Scan for the cell matching the given text and deliver its (x, y) coordinate at center. 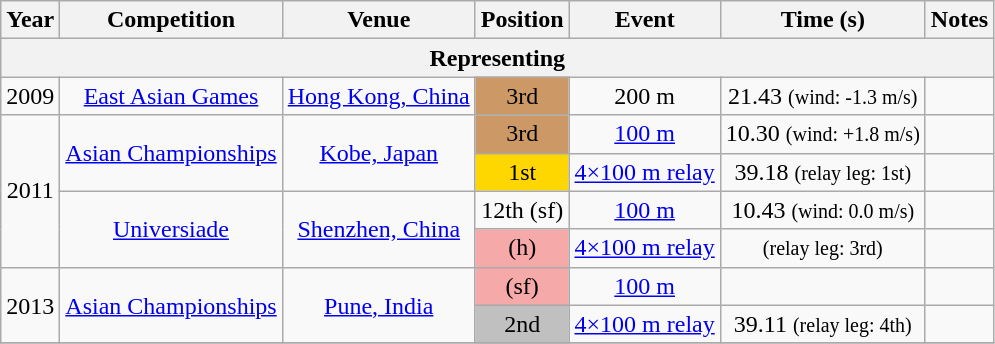
12th (sf) (522, 210)
Shenzhen, China (378, 229)
Notes (959, 20)
Representing (498, 58)
Year (30, 20)
2013 (30, 305)
2nd (522, 324)
(h) (522, 248)
39.11 (relay leg: 4th) (822, 324)
Kobe, Japan (378, 153)
Venue (378, 20)
Universiade (171, 229)
East Asian Games (171, 96)
Event (644, 20)
21.43 (wind: -1.3 m/s) (822, 96)
Pune, India (378, 305)
Position (522, 20)
1st (522, 172)
200 m (644, 96)
2009 (30, 96)
(relay leg: 3rd) (822, 248)
39.18 (relay leg: 1st) (822, 172)
10.30 (wind: +1.8 m/s) (822, 134)
Hong Kong, China (378, 96)
Competition (171, 20)
10.43 (wind: 0.0 m/s) (822, 210)
(sf) (522, 286)
2011 (30, 191)
Time (s) (822, 20)
